Return [x, y] of the center of cell containing provided text 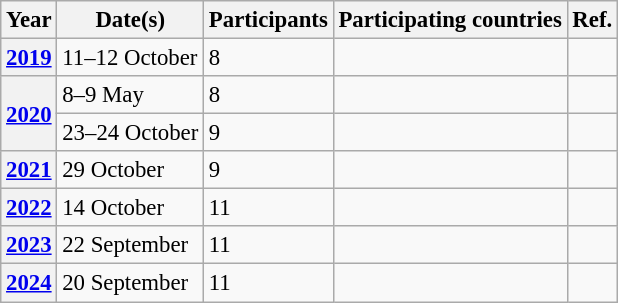
11–12 October [130, 58]
Participants [269, 20]
Date(s) [130, 20]
2021 [29, 170]
Ref. [592, 20]
2022 [29, 208]
2024 [29, 283]
2020 [29, 114]
8–9 May [130, 95]
29 October [130, 170]
14 October [130, 208]
20 September [130, 283]
22 September [130, 245]
Participating countries [450, 20]
23–24 October [130, 133]
2023 [29, 245]
2019 [29, 58]
Year [29, 20]
